Pinpoint the cell where the given text exists, returning its [x, y] midpoint coordinate. 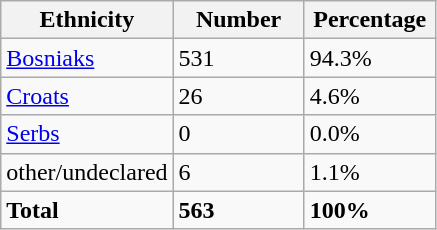
563 [238, 210]
Percentage [370, 20]
4.6% [370, 96]
Ethnicity [87, 20]
531 [238, 58]
94.3% [370, 58]
Total [87, 210]
0.0% [370, 134]
1.1% [370, 172]
Number [238, 20]
Croats [87, 96]
Bosniaks [87, 58]
0 [238, 134]
Serbs [87, 134]
6 [238, 172]
26 [238, 96]
other/undeclared [87, 172]
100% [370, 210]
